Identify which cell holds the provided text, then report its (x, y) central coordinate. 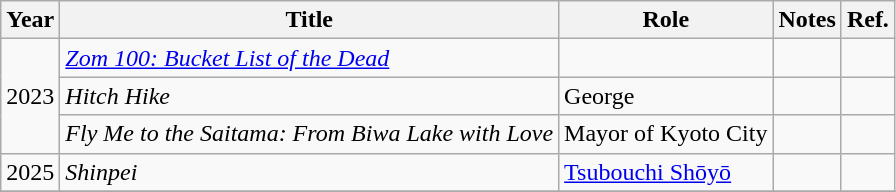
Notes (807, 20)
Title (310, 20)
Tsubouchi Shōyō (666, 172)
Fly Me to the Saitama: From Biwa Lake with Love (310, 134)
Ref. (868, 20)
Role (666, 20)
Mayor of Kyoto City (666, 134)
2023 (30, 96)
George (666, 96)
Year (30, 20)
Shinpei (310, 172)
Zom 100: Bucket List of the Dead (310, 58)
Hitch Hike (310, 96)
2025 (30, 172)
